Detect which cell encompasses the target text, then output its (X, Y) center coordinate. 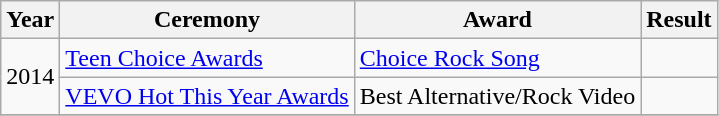
Award (497, 20)
Result (679, 20)
Year (30, 20)
VEVO Hot This Year Awards (207, 96)
Ceremony (207, 20)
Best Alternative/Rock Video (497, 96)
2014 (30, 77)
Choice Rock Song (497, 58)
Teen Choice Awards (207, 58)
